Search for the cell housing the specified text and yield its (x, y) center coordinate. 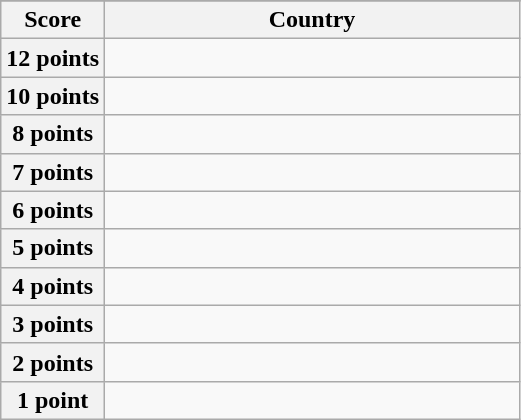
5 points (53, 248)
2 points (53, 362)
8 points (53, 134)
1 point (53, 400)
3 points (53, 324)
7 points (53, 172)
Country (312, 20)
6 points (53, 210)
Score (53, 20)
12 points (53, 58)
4 points (53, 286)
10 points (53, 96)
